Return the (x, y) coordinate for the center point of the cell that contains the specified text.  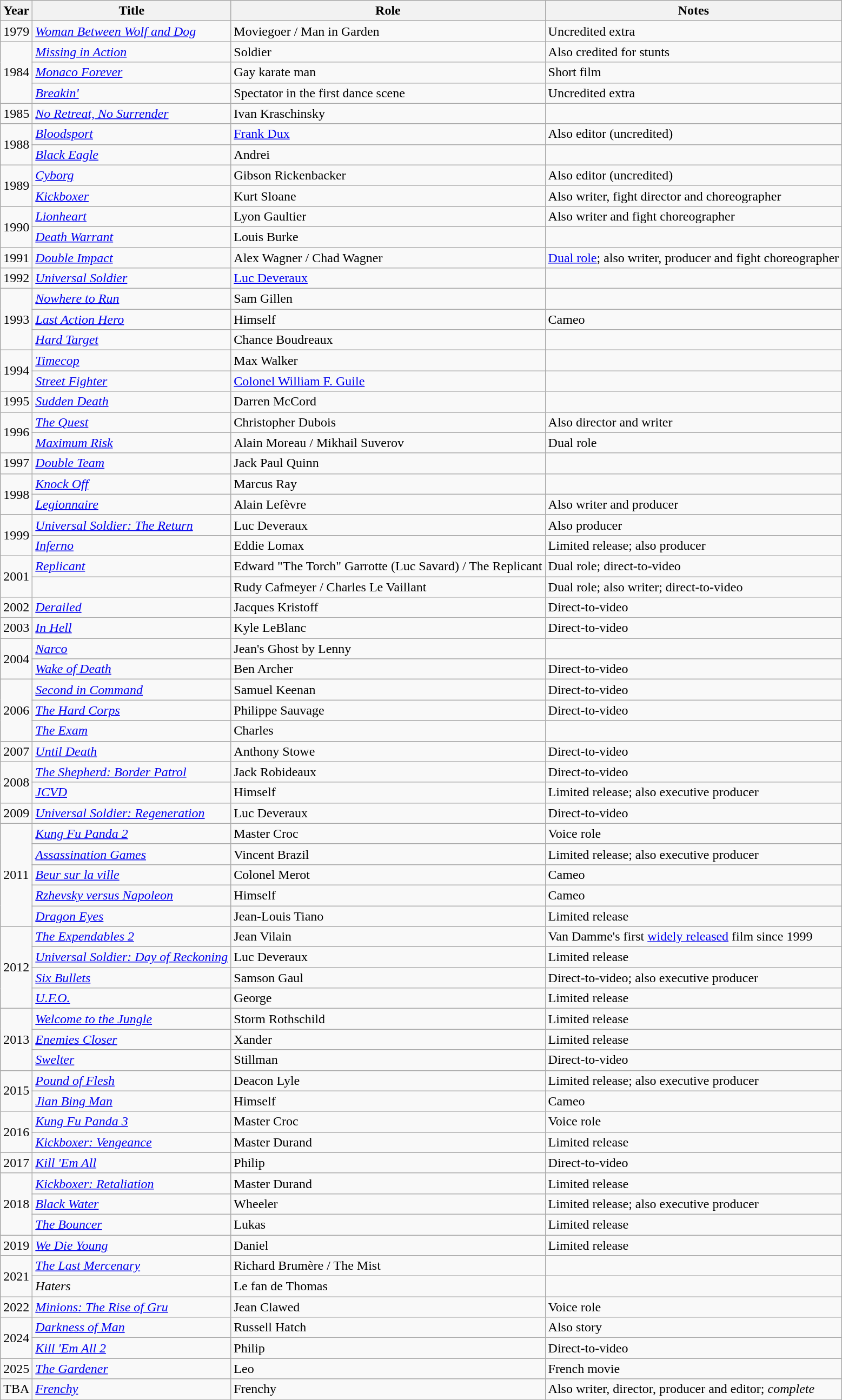
1989 (16, 185)
1979 (16, 31)
2004 (16, 659)
Kill 'Em All (132, 1163)
Black Eagle (132, 155)
Welcome to the Jungle (132, 1019)
Limited release; also producer (693, 545)
Also writer and fight choreographer (693, 216)
Universal Soldier (132, 278)
The Exam (132, 731)
Also writer and producer (693, 504)
Stillman (388, 1060)
Dragon Eyes (132, 916)
Jacques Kristoff (388, 608)
Haters (132, 1286)
1994 (16, 371)
Sam Gillen (388, 299)
Andrei (388, 155)
We Die Young (132, 1245)
Hard Target (132, 340)
2022 (16, 1307)
No Retreat, No Surrender (132, 114)
Marcus Ray (388, 484)
Title (132, 11)
JCVD (132, 792)
1999 (16, 535)
Jack Robideaux (388, 772)
Eddie Lomax (388, 545)
The Shepherd: Border Patrol (132, 772)
Nowhere to Run (132, 299)
Black Water (132, 1204)
Monaco Forever (132, 72)
Moviegoer / Man in Garden (388, 31)
Cyborg (132, 175)
The Expendables 2 (132, 937)
2015 (16, 1091)
1984 (16, 72)
Kurt Sloane (388, 196)
Wake of Death (132, 669)
1993 (16, 319)
Dual role; also writer; direct-to-video (693, 586)
The Hard Corps (132, 710)
2012 (16, 968)
Chance Boudreaux (388, 340)
2017 (16, 1163)
1995 (16, 402)
Dual role; also writer, producer and fight choreographer (693, 258)
Role (388, 11)
Ivan Kraschinsky (388, 114)
Also writer, fight director and choreographer (693, 196)
The Last Mercenary (132, 1266)
Also producer (693, 525)
Kickboxer: Retaliation (132, 1183)
Jean Clawed (388, 1307)
Enemies Closer (132, 1039)
1990 (16, 226)
Double Impact (132, 258)
Sudden Death (132, 402)
Spectator in the first dance scene (388, 93)
Maximum Risk (132, 443)
Lukas (388, 1224)
Deacon Lyle (388, 1081)
Universal Soldier: Day of Reckoning (132, 957)
Kung Fu Panda 2 (132, 834)
Kickboxer: Vengeance (132, 1142)
In Hell (132, 628)
Knock Off (132, 484)
Also credited for stunts (693, 52)
Storm Rothschild (388, 1019)
Colonel Merot (388, 875)
Frank Dux (388, 134)
Samson Gaul (388, 978)
Anthony Stowe (388, 751)
2016 (16, 1132)
1988 (16, 144)
Daniel (388, 1245)
Gay karate man (388, 72)
Le fan de Thomas (388, 1286)
Replicant (132, 566)
2018 (16, 1204)
Max Walker (388, 361)
Russell Hatch (388, 1328)
The Quest (132, 422)
1991 (16, 258)
Minions: The Rise of Gru (132, 1307)
Swelter (132, 1060)
2001 (16, 576)
2011 (16, 875)
2003 (16, 628)
Alex Wagner / Chad Wagner (388, 258)
Short film (693, 72)
Also story (693, 1328)
Christopher Dubois (388, 422)
Rzhevsky versus Napoleon (132, 895)
Jack Paul Quinn (388, 463)
1996 (16, 432)
Philippe Sauvage (388, 710)
1998 (16, 494)
2024 (16, 1338)
Lionheart (132, 216)
Year (16, 11)
Universal Soldier: Regeneration (132, 813)
Rudy Cafmeyer / Charles Le Vaillant (388, 586)
2006 (16, 710)
Assassination Games (132, 854)
Also director and writer (693, 422)
1997 (16, 463)
Wheeler (388, 1204)
Edward "The Torch" Garrotte (Luc Savard) / The Replicant (388, 566)
Direct-to-video; also executive producer (693, 978)
Bloodsport (132, 134)
U.F.O. (132, 998)
Kung Fu Panda 3 (132, 1122)
Kyle LeBlanc (388, 628)
Woman Between Wolf and Dog (132, 31)
Until Death (132, 751)
Notes (693, 11)
1992 (16, 278)
Alain Lefèvre (388, 504)
Beur sur la ville (132, 875)
Legionnaire (132, 504)
Timecop (132, 361)
French movie (693, 1369)
George (388, 998)
Street Fighter (132, 381)
Richard Brumère / The Mist (388, 1266)
Jian Bing Man (132, 1101)
2021 (16, 1276)
Charles (388, 731)
The Bouncer (132, 1224)
The Gardener (132, 1369)
Lyon Gaultier (388, 216)
Inferno (132, 545)
Van Damme's first widely released film since 1999 (693, 937)
2009 (16, 813)
Kill 'Em All 2 (132, 1348)
2013 (16, 1039)
Soldier (388, 52)
Six Bullets (132, 978)
Alain Moreau / Mikhail Suverov (388, 443)
Also writer, director, producer and editor; complete (693, 1389)
2007 (16, 751)
Vincent Brazil (388, 854)
2019 (16, 1245)
Jean Vilain (388, 937)
Darren McCord (388, 402)
Breakin' (132, 93)
2008 (16, 782)
Missing in Action (132, 52)
Second in Command (132, 690)
2025 (16, 1369)
Louis Burke (388, 237)
Kickboxer (132, 196)
Dual role; direct-to-video (693, 566)
Jean-Louis Tiano (388, 916)
Death Warrant (132, 237)
Double Team (132, 463)
Samuel Keenan (388, 690)
Gibson Rickenbacker (388, 175)
Darkness of Man (132, 1328)
Ben Archer (388, 669)
Derailed (132, 608)
Leo (388, 1369)
2002 (16, 608)
Jean's Ghost by Lenny (388, 649)
Last Action Hero (132, 319)
Colonel William F. Guile (388, 381)
1985 (16, 114)
Universal Soldier: The Return (132, 525)
Pound of Flesh (132, 1081)
Xander (388, 1039)
Narco (132, 649)
TBA (16, 1389)
Dual role (693, 443)
